From the cell containing the given text, extract its center point as [X, Y] coordinate. 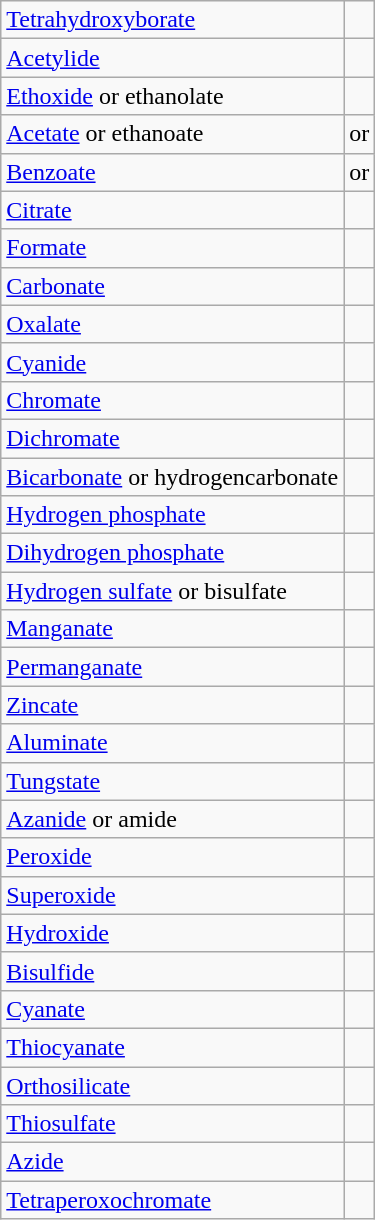
Bisulfide [172, 971]
Citrate [172, 210]
Acetate or ethanoate [172, 134]
Peroxide [172, 857]
Azanide or amide [172, 819]
Tungstate [172, 781]
Carbonate [172, 286]
Manganate [172, 629]
Dichromate [172, 438]
Azide [172, 1162]
Zincate [172, 705]
Cyanide [172, 362]
Orthosilicate [172, 1085]
Benzoate [172, 172]
Chromate [172, 400]
Thiosulfate [172, 1124]
Tetraperoxochromate [172, 1200]
Cyanate [172, 1009]
Hydrogen sulfate or bisulfate [172, 591]
Acetylide [172, 58]
Hydrogen phosphate [172, 515]
Tetrahydroxyborate [172, 20]
Bicarbonate or hydrogencarbonate [172, 477]
Hydroxide [172, 933]
Dihydrogen phosphate [172, 553]
Ethoxide or ethanolate [172, 96]
Superoxide [172, 895]
Oxalate [172, 324]
Aluminate [172, 743]
Permanganate [172, 667]
Thiocyanate [172, 1047]
Formate [172, 248]
